Output the [x, y] coordinate of the center of the cell containing the given text.  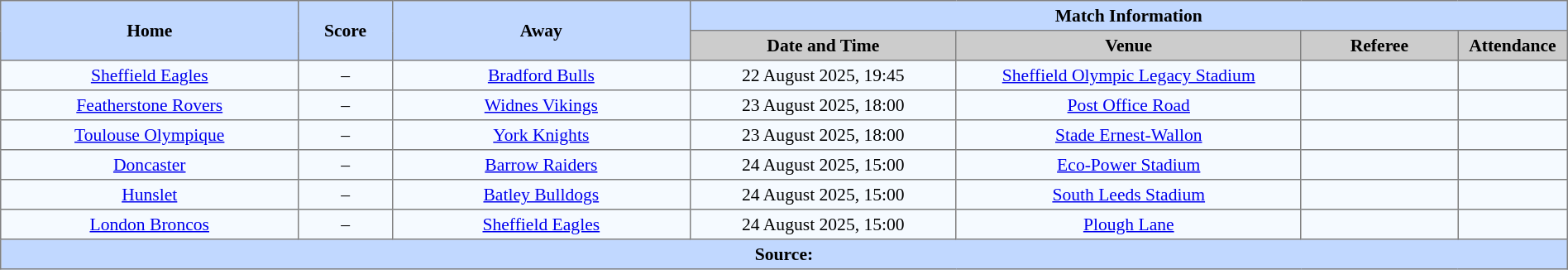
Doncaster [150, 165]
Date and Time [823, 46]
Batley Bulldogs [541, 195]
Barrow Raiders [541, 165]
Toulouse Olympique [150, 135]
Match Information [1128, 16]
Score [346, 31]
Bradford Bulls [541, 75]
London Broncos [150, 224]
Featherstone Rovers [150, 105]
Venue [1128, 46]
22 August 2025, 19:45 [823, 75]
Eco-Power Stadium [1128, 165]
Stade Ernest-Wallon [1128, 135]
Home [150, 31]
Source: [784, 254]
Sheffield Olympic Legacy Stadium [1128, 75]
Attendance [1513, 46]
South Leeds Stadium [1128, 195]
York Knights [541, 135]
Plough Lane [1128, 224]
Referee [1379, 46]
Hunslet [150, 195]
Post Office Road [1128, 105]
Away [541, 31]
Widnes Vikings [541, 105]
